Search for the cell housing the specified text and yield its [X, Y] center coordinate. 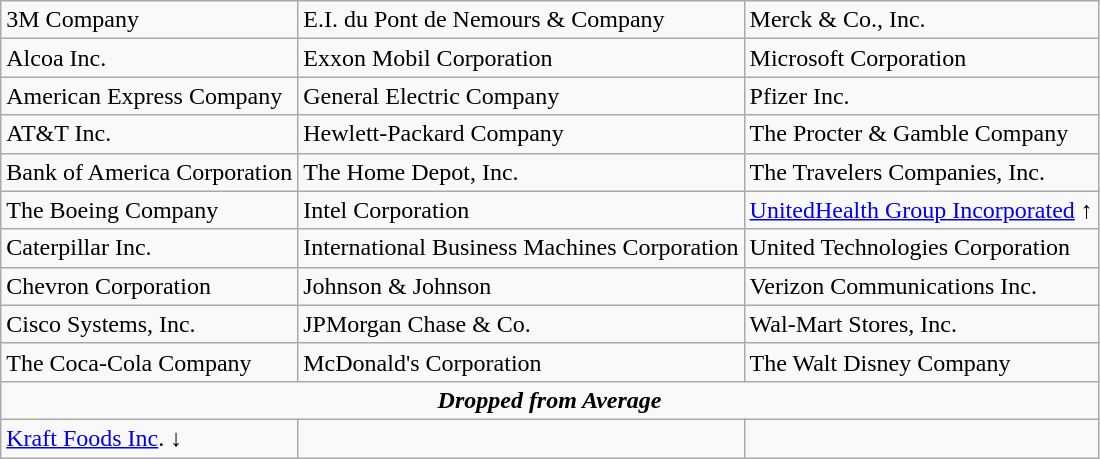
United Technologies Corporation [921, 248]
General Electric Company [521, 96]
The Travelers Companies, Inc. [921, 172]
Johnson & Johnson [521, 286]
3M Company [150, 20]
The Walt Disney Company [921, 362]
The Coca-Cola Company [150, 362]
American Express Company [150, 96]
The Boeing Company [150, 210]
Exxon Mobil Corporation [521, 58]
Bank of America Corporation [150, 172]
Microsoft Corporation [921, 58]
Caterpillar Inc. [150, 248]
Wal-Mart Stores, Inc. [921, 324]
Cisco Systems, Inc. [150, 324]
Kraft Foods Inc. ↓ [150, 438]
E.I. du Pont de Nemours & Company [521, 20]
Chevron Corporation [150, 286]
Intel Corporation [521, 210]
JPMorgan Chase & Co. [521, 324]
Alcoa Inc. [150, 58]
Dropped from Average [550, 400]
AT&T Inc. [150, 134]
Hewlett-Packard Company [521, 134]
International Business Machines Corporation [521, 248]
Verizon Communications Inc. [921, 286]
Merck & Co., Inc. [921, 20]
McDonald's Corporation [521, 362]
The Home Depot, Inc. [521, 172]
UnitedHealth Group Incorporated ↑ [921, 210]
The Procter & Gamble Company [921, 134]
Pfizer Inc. [921, 96]
